Output the [x, y] coordinate of the center of the cell containing the given text.  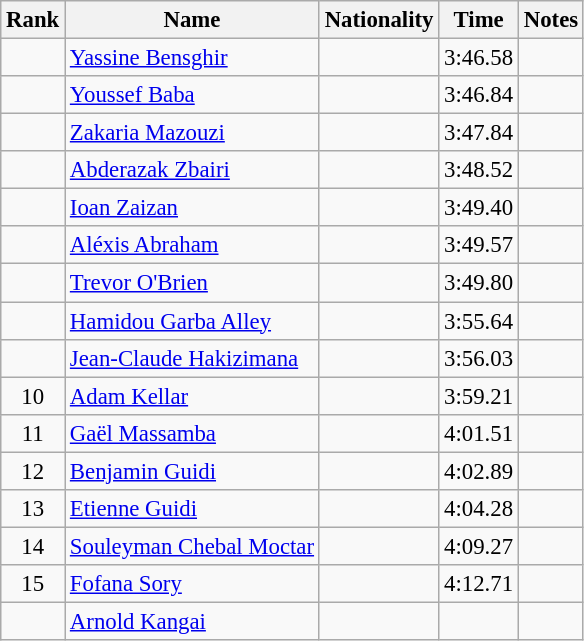
3:46.84 [479, 95]
15 [33, 584]
Aléxis Abraham [192, 245]
Abderazak Zbairi [192, 170]
Notes [550, 20]
Hamidou Garba Alley [192, 321]
3:48.52 [479, 170]
Benjamin Guidi [192, 471]
Etienne Guidi [192, 509]
3:59.21 [479, 396]
13 [33, 509]
Fofana Sory [192, 584]
3:49.57 [479, 245]
12 [33, 471]
4:12.71 [479, 584]
Rank [33, 20]
3:47.84 [479, 133]
3:55.64 [479, 321]
Youssef Baba [192, 95]
3:49.40 [479, 208]
Name [192, 20]
4:04.28 [479, 509]
Arnold Kangai [192, 621]
Trevor O'Brien [192, 283]
Jean-Claude Hakizimana [192, 358]
Yassine Bensghir [192, 58]
4:02.89 [479, 471]
Nationality [378, 20]
3:46.58 [479, 58]
3:56.03 [479, 358]
10 [33, 396]
Zakaria Mazouzi [192, 133]
11 [33, 433]
Gaël Massamba [192, 433]
4:09.27 [479, 546]
Souleyman Chebal Moctar [192, 546]
Ioan Zaizan [192, 208]
4:01.51 [479, 433]
Adam Kellar [192, 396]
Time [479, 20]
3:49.80 [479, 283]
14 [33, 546]
